Identify which cell holds the provided text, then report its (X, Y) central coordinate. 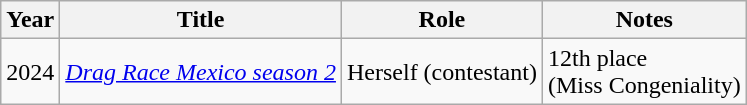
Herself (contestant) (442, 72)
2024 (30, 72)
12th place(Miss Congeniality) (644, 72)
Notes (644, 20)
Role (442, 20)
Drag Race Mexico season 2 (201, 72)
Title (201, 20)
Year (30, 20)
